Return [x, y] of the center of cell containing provided text 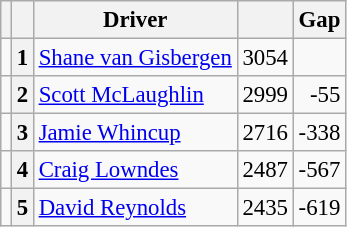
Gap [319, 20]
5 [22, 208]
Craig Lowndes [135, 170]
Scott McLaughlin [135, 95]
2435 [265, 208]
Driver [135, 20]
2716 [265, 133]
-55 [319, 95]
-567 [319, 170]
Shane van Gisbergen [135, 58]
-338 [319, 133]
David Reynolds [135, 208]
3 [22, 133]
1 [22, 58]
-619 [319, 208]
2487 [265, 170]
4 [22, 170]
2 [22, 95]
3054 [265, 58]
2999 [265, 95]
Jamie Whincup [135, 133]
